Pinpoint the cell where the given text exists, returning its (x, y) midpoint coordinate. 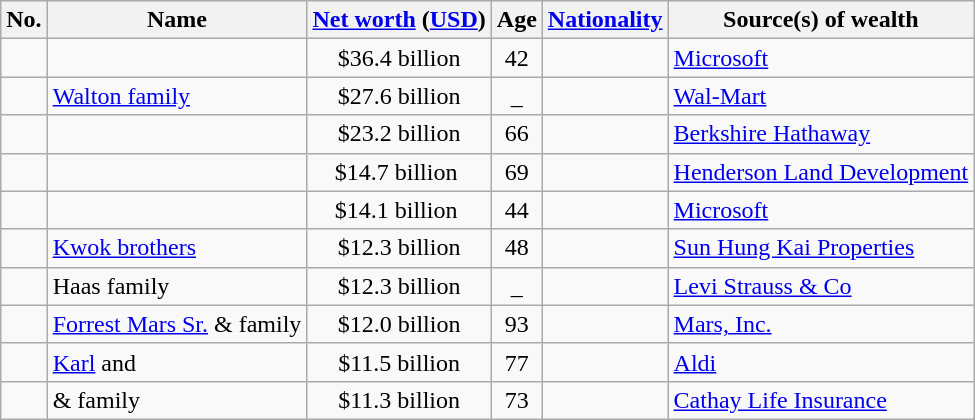
$12.0 billion (399, 324)
Aldi (821, 362)
Net worth (USD) (399, 20)
$14.7 billion (399, 172)
Walton family (177, 96)
Henderson Land Development (821, 172)
Levi Strauss & Co (821, 286)
$11.3 billion (399, 400)
Wal-Mart (821, 96)
$23.2 billion (399, 134)
& family (177, 400)
$14.1 billion (399, 210)
Source(s) of wealth (821, 20)
93 (516, 324)
77 (516, 362)
Berkshire Hathaway (821, 134)
Cathay Life Insurance (821, 400)
Name (177, 20)
$36.4 billion (399, 58)
$27.6 billion (399, 96)
Sun Hung Kai Properties (821, 248)
42 (516, 58)
48 (516, 248)
Karl and (177, 362)
Mars, Inc. (821, 324)
66 (516, 134)
44 (516, 210)
Kwok brothers (177, 248)
73 (516, 400)
No. (24, 20)
Forrest Mars Sr. & family (177, 324)
69 (516, 172)
Age (516, 20)
Haas family (177, 286)
$11.5 billion (399, 362)
Nationality (605, 20)
